Scan for the cell matching the given text and deliver its (x, y) coordinate at center. 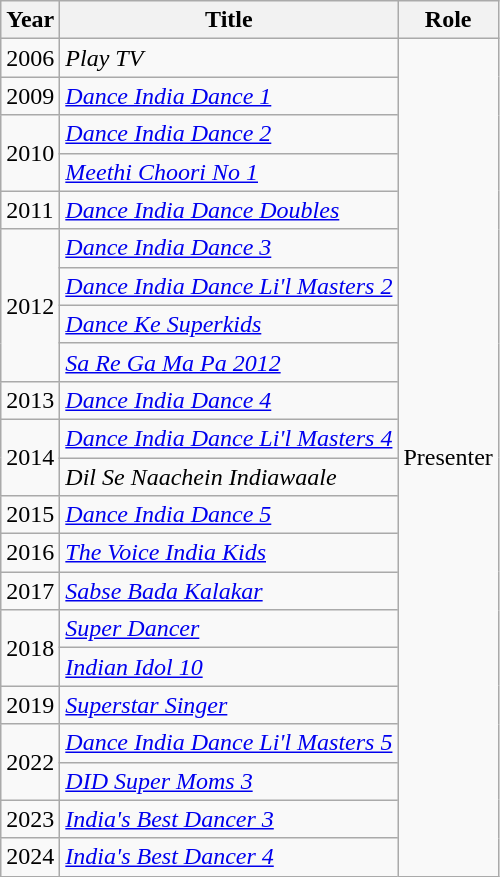
Super Dancer (229, 629)
Dance India Dance 3 (229, 248)
Dance India Dance Li'l Masters 2 (229, 286)
2006 (30, 58)
Sabse Bada Kalakar (229, 591)
Play TV (229, 58)
2011 (30, 210)
2016 (30, 553)
2009 (30, 96)
2018 (30, 648)
2023 (30, 819)
Meethi Choori No 1 (229, 172)
Dance India Dance Li'l Masters 5 (229, 743)
The Voice India Kids (229, 553)
Role (448, 20)
2024 (30, 857)
Dance India Dance 4 (229, 400)
India's Best Dancer 4 (229, 857)
2013 (30, 400)
Dance India Dance 2 (229, 134)
India's Best Dancer 3 (229, 819)
Indian Idol 10 (229, 667)
2010 (30, 153)
Dance Ke Superkids (229, 324)
Dance India Dance 5 (229, 515)
Sa Re Ga Ma Pa 2012 (229, 362)
DID Super Moms 3 (229, 781)
2015 (30, 515)
Dance India Dance Doubles (229, 210)
Presenter (448, 458)
Title (229, 20)
2012 (30, 305)
2017 (30, 591)
Dance India Dance 1 (229, 96)
2014 (30, 457)
Dil Se Naachein Indiawaale (229, 477)
Superstar Singer (229, 705)
2022 (30, 762)
2019 (30, 705)
Year (30, 20)
Dance India Dance Li'l Masters 4 (229, 438)
